Identify which cell holds the provided text, then report its (x, y) central coordinate. 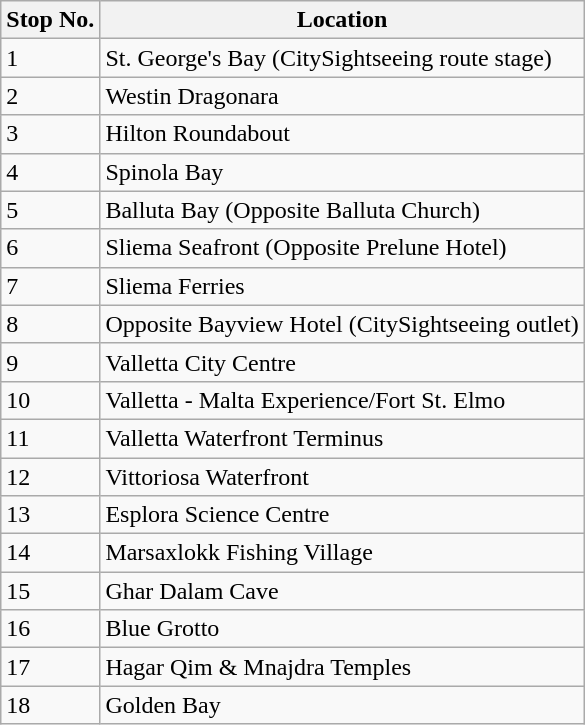
Hilton Roundabout (342, 134)
5 (50, 210)
Sliema Ferries (342, 286)
Opposite Bayview Hotel (CitySightseeing outlet) (342, 324)
13 (50, 515)
Sliema Seafront (Opposite Prelune Hotel) (342, 248)
Valletta - Malta Experience/Fort St. Elmo (342, 400)
St. George's Bay (CitySightseeing route stage) (342, 58)
17 (50, 667)
Ghar Dalam Cave (342, 591)
4 (50, 172)
Esplora Science Centre (342, 515)
14 (50, 553)
Stop No. (50, 20)
Blue Grotto (342, 629)
Spinola Bay (342, 172)
16 (50, 629)
15 (50, 591)
18 (50, 705)
6 (50, 248)
Marsaxlokk Fishing Village (342, 553)
3 (50, 134)
12 (50, 477)
Hagar Qim & Mnajdra Temples (342, 667)
10 (50, 400)
9 (50, 362)
Balluta Bay (Opposite Balluta Church) (342, 210)
11 (50, 438)
8 (50, 324)
Valletta City Centre (342, 362)
Vittoriosa Waterfront (342, 477)
Golden Bay (342, 705)
7 (50, 286)
1 (50, 58)
Location (342, 20)
2 (50, 96)
Valletta Waterfront Terminus (342, 438)
Westin Dragonara (342, 96)
